Output the (x, y) coordinate of the center of the cell containing the given text.  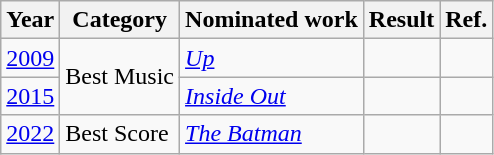
Inside Out (272, 96)
Ref. (466, 20)
Best Score (120, 134)
Up (272, 58)
The Batman (272, 134)
Result (401, 20)
Nominated work (272, 20)
Category (120, 20)
Year (30, 20)
2022 (30, 134)
2015 (30, 96)
2009 (30, 58)
Best Music (120, 77)
